Identify which cell holds the provided text, then report its [X, Y] central coordinate. 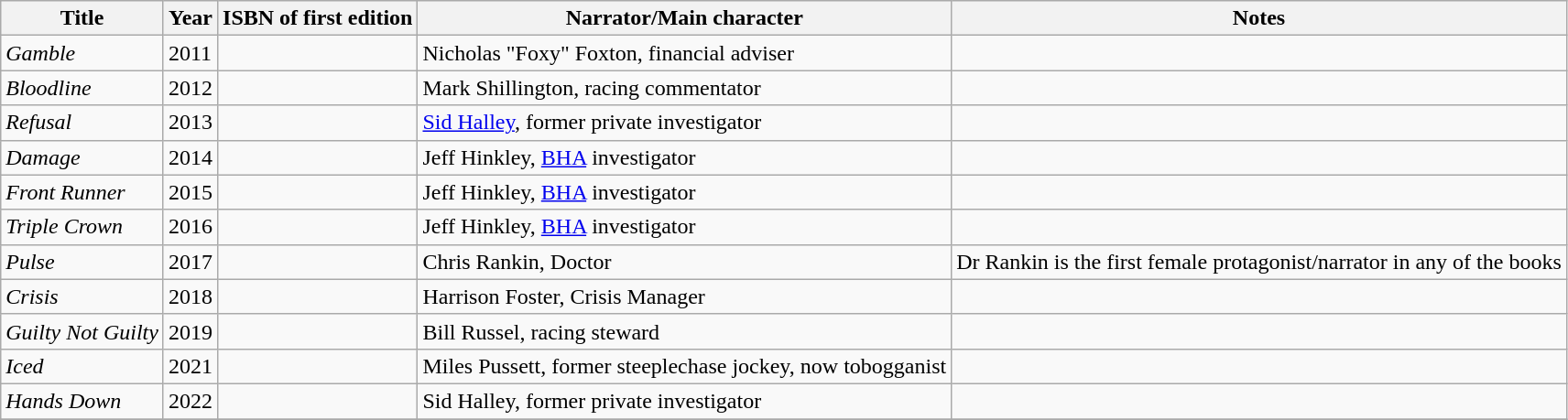
Pulse [82, 262]
Narrator/Main character [685, 18]
Dr Rankin is the first female protagonist/narrator in any of the books [1259, 262]
2021 [191, 366]
2014 [191, 157]
Hands Down [82, 401]
Damage [82, 157]
2018 [191, 296]
Harrison Foster, Crisis Manager [685, 296]
2012 [191, 88]
Notes [1259, 18]
Miles Pussett, former steeplechase jockey, now tobogganist [685, 366]
Chris Rankin, Doctor [685, 262]
ISBN of first edition [318, 18]
Guilty Not Guilty [82, 331]
Triple Crown [82, 227]
Refusal [82, 123]
Nicholas "Foxy" Foxton, financial adviser [685, 53]
Mark Shillington, racing commentator [685, 88]
Bloodline [82, 88]
Iced [82, 366]
Title [82, 18]
2011 [191, 53]
Crisis [82, 296]
2016 [191, 227]
2017 [191, 262]
2022 [191, 401]
2015 [191, 192]
Gamble [82, 53]
Year [191, 18]
Front Runner [82, 192]
Bill Russel, racing steward [685, 331]
2013 [191, 123]
2019 [191, 331]
